Provide the (X, Y) coordinate of the cell's center where the given text is located.  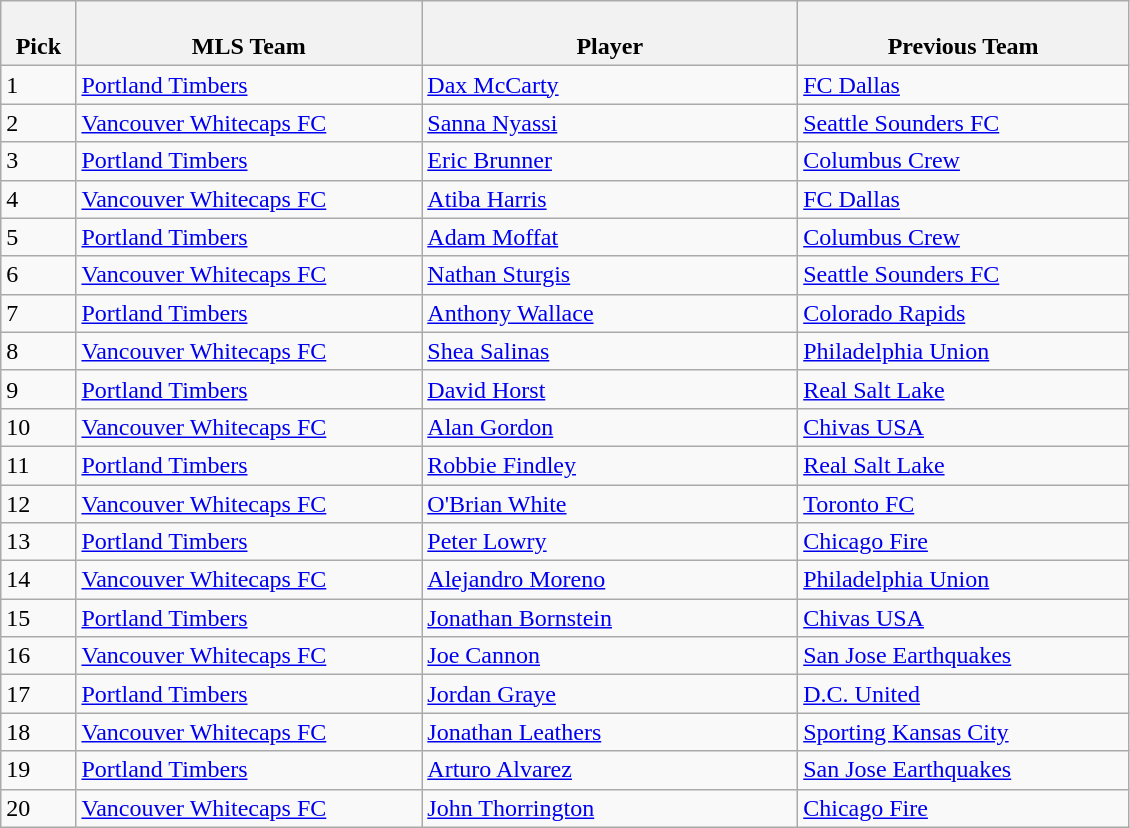
MLS Team (249, 34)
15 (38, 618)
Dax McCarty (610, 85)
4 (38, 199)
6 (38, 275)
Alejandro Moreno (610, 580)
Colorado Rapids (964, 313)
18 (38, 732)
3 (38, 161)
7 (38, 313)
11 (38, 465)
Arturo Alvarez (610, 770)
O'Brian White (610, 503)
20 (38, 808)
12 (38, 503)
David Horst (610, 389)
10 (38, 427)
Sanna Nyassi (610, 123)
13 (38, 542)
Shea Salinas (610, 351)
1 (38, 85)
Peter Lowry (610, 542)
9 (38, 389)
17 (38, 694)
Adam Moffat (610, 237)
Nathan Sturgis (610, 275)
Jonathan Bornstein (610, 618)
Joe Cannon (610, 656)
Toronto FC (964, 503)
2 (38, 123)
5 (38, 237)
Jordan Graye (610, 694)
Sporting Kansas City (964, 732)
8 (38, 351)
Pick (38, 34)
D.C. United (964, 694)
16 (38, 656)
Jonathan Leathers (610, 732)
John Thorrington (610, 808)
14 (38, 580)
19 (38, 770)
Player (610, 34)
Previous Team (964, 34)
Alan Gordon (610, 427)
Eric Brunner (610, 161)
Robbie Findley (610, 465)
Atiba Harris (610, 199)
Anthony Wallace (610, 313)
